Provide the (X, Y) coordinate of the cell's center where the given text is located.  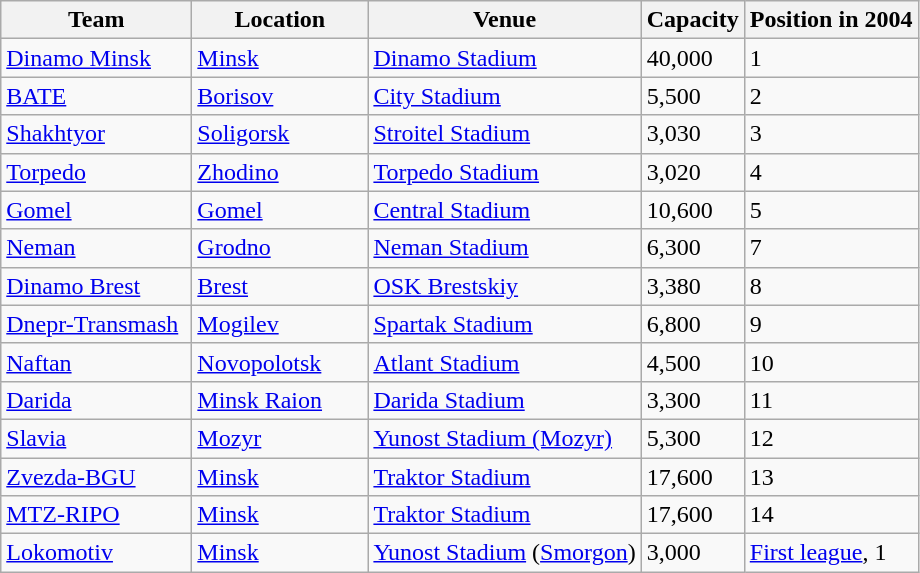
Minsk Raion (280, 400)
City Stadium (504, 96)
Grodno (280, 248)
Dinamo Minsk (96, 58)
11 (831, 400)
Team (96, 20)
8 (831, 286)
3,020 (692, 172)
Darida (96, 400)
Brest (280, 286)
Mozyr (280, 438)
Zvezda-BGU (96, 477)
Atlant Stadium (504, 362)
6,800 (692, 324)
13 (831, 477)
7 (831, 248)
14 (831, 515)
First league, 1 (831, 553)
Shakhtyor (96, 134)
1 (831, 58)
Capacity (692, 20)
MTZ-RIPO (96, 515)
12 (831, 438)
OSK Brestskiy (504, 286)
4,500 (692, 362)
Novopolotsk (280, 362)
Zhodino (280, 172)
9 (831, 324)
Yunost Stadium (Mozyr) (504, 438)
Location (280, 20)
5 (831, 210)
5,300 (692, 438)
Stroitel Stadium (504, 134)
5,500 (692, 96)
Borisov (280, 96)
Central Stadium (504, 210)
Torpedo Stadium (504, 172)
Spartak Stadium (504, 324)
Mogilev (280, 324)
Soligorsk (280, 134)
3,300 (692, 400)
Dinamo Stadium (504, 58)
Naftan (96, 362)
Neman (96, 248)
3,000 (692, 553)
Position in 2004 (831, 20)
Venue (504, 20)
6,300 (692, 248)
Torpedo (96, 172)
Neman Stadium (504, 248)
BATE (96, 96)
Yunost Stadium (Smorgon) (504, 553)
3,380 (692, 286)
10 (831, 362)
3,030 (692, 134)
10,600 (692, 210)
Dinamo Brest (96, 286)
Dnepr-Transmash (96, 324)
2 (831, 96)
Darida Stadium (504, 400)
4 (831, 172)
Lokomotiv (96, 553)
3 (831, 134)
Slavia (96, 438)
40,000 (692, 58)
